Locate the cell with the specified text and output its [X, Y] center coordinate. 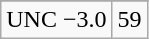
UNC −3.0 [56, 20]
59 [130, 20]
